From the cell containing the given text, extract its center point as (x, y) coordinate. 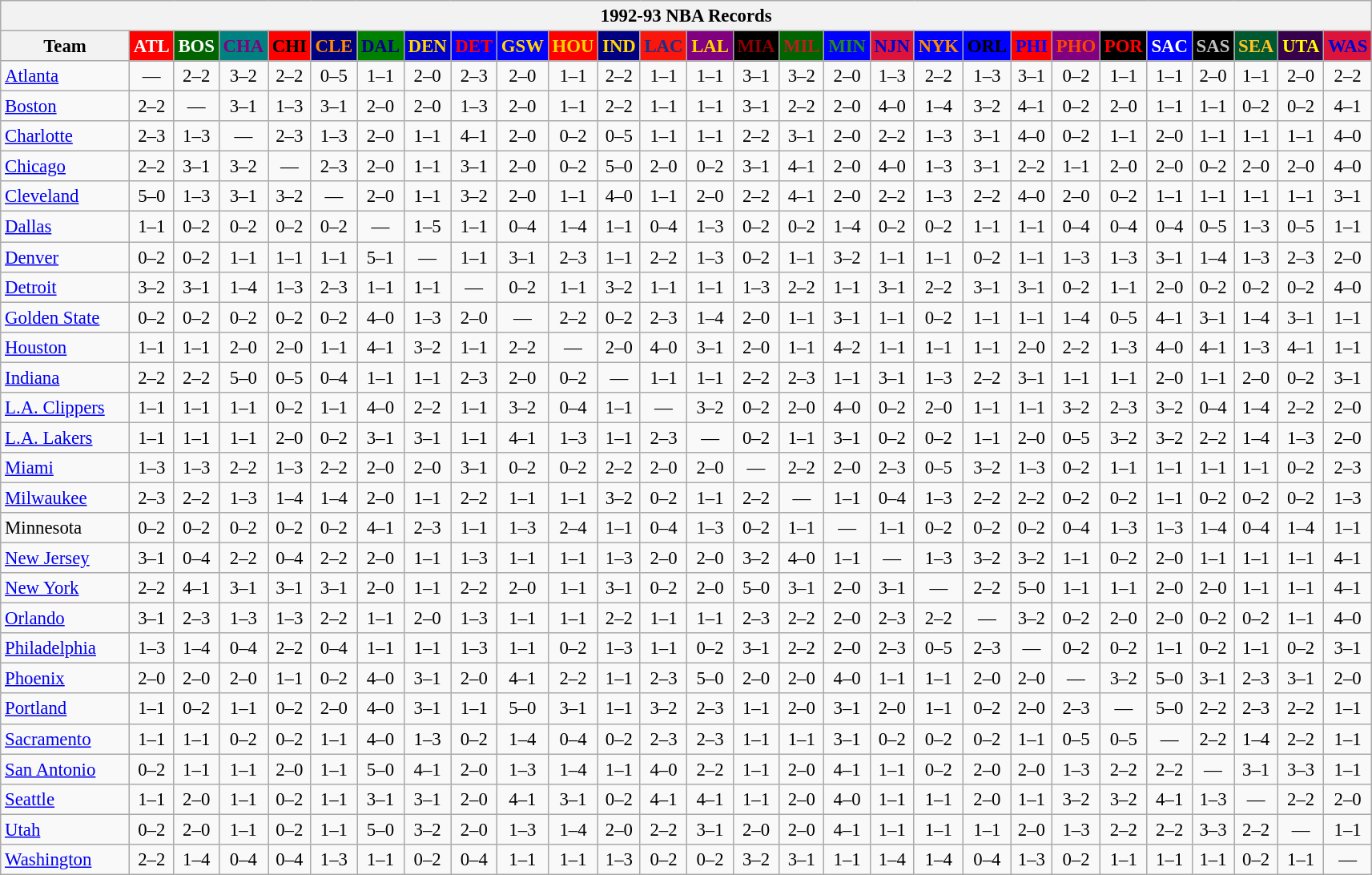
Orlando (66, 619)
POR (1123, 46)
HOU (573, 46)
5–1 (381, 257)
San Antonio (66, 769)
GSW (522, 46)
Seattle (66, 799)
UTA (1301, 46)
Atlanta (66, 76)
2–4 (573, 528)
Philadelphia (66, 648)
1–5 (428, 227)
1992-93 NBA Records (686, 16)
Denver (66, 257)
SAS (1213, 46)
Dallas (66, 227)
ORL (987, 46)
Charlotte (66, 136)
Indiana (66, 377)
CLE (333, 46)
SAC (1169, 46)
Boston (66, 107)
Golden State (66, 317)
SEA (1256, 46)
DAL (381, 46)
BOS (196, 46)
Utah (66, 829)
PHI (1032, 46)
New Jersey (66, 558)
L.A. Lakers (66, 437)
Phoenix (66, 679)
Cleveland (66, 196)
DET (474, 46)
Houston (66, 347)
New York (66, 588)
CHA (243, 46)
NJN (892, 46)
Milwaukee (66, 498)
Sacramento (66, 739)
Minnesota (66, 528)
CHI (289, 46)
Washington (66, 860)
DEN (428, 46)
LAC (663, 46)
L.A. Clippers (66, 408)
LAL (710, 46)
NYK (939, 46)
PHO (1076, 46)
MIN (847, 46)
Detroit (66, 287)
ATL (151, 46)
MIA (756, 46)
WAS (1348, 46)
Miami (66, 468)
Team (66, 46)
Chicago (66, 167)
IND (619, 46)
MIL (802, 46)
Portland (66, 709)
4–2 (847, 347)
